Return the [X, Y] coordinate for the center point of the cell that contains the specified text.  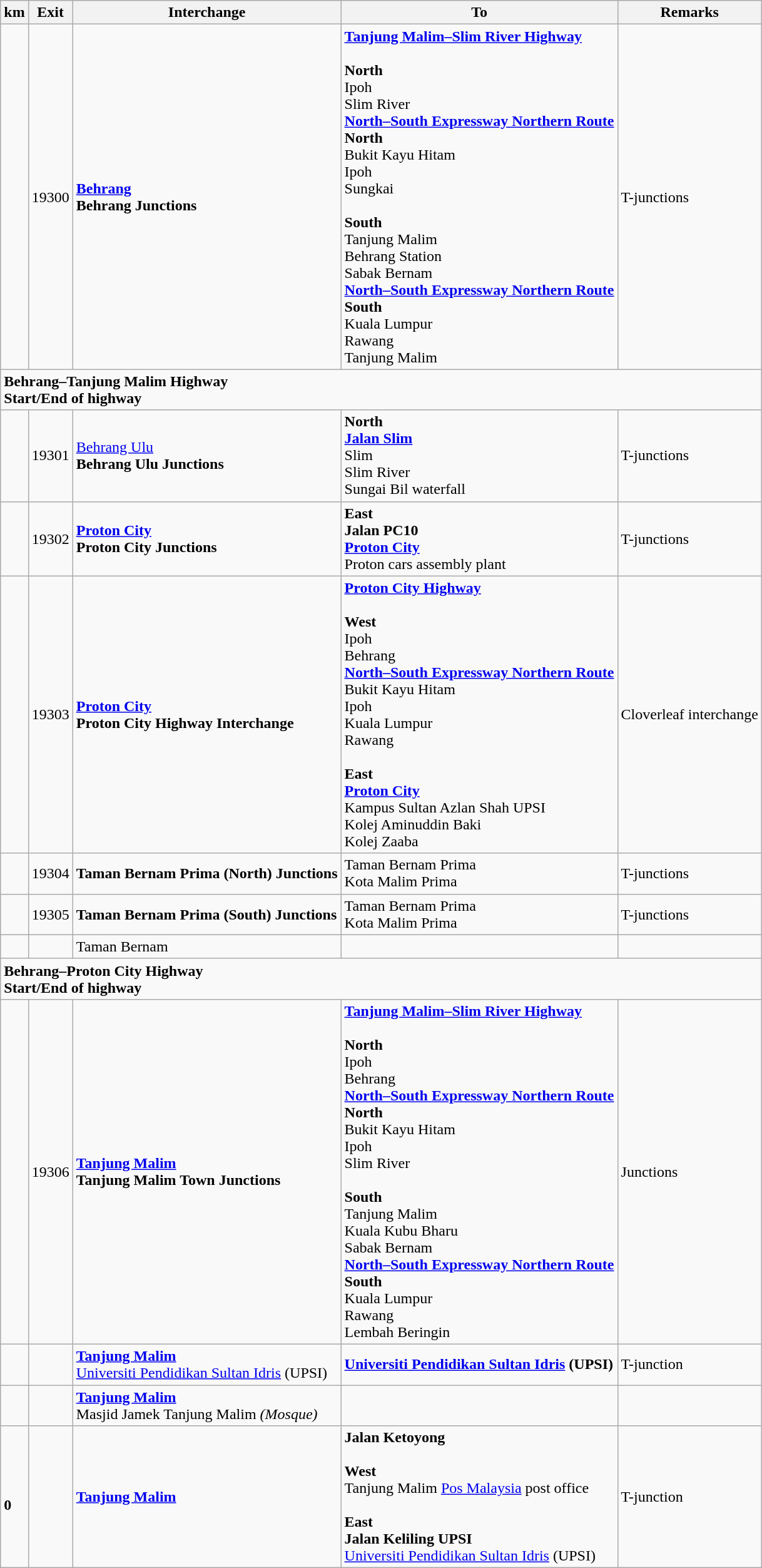
Tanjung MalimUniversiti Pendidikan Sultan Idris (UPSI) [206, 1365]
Taman Bernam Prima (South) Junctions [206, 914]
Exit [50, 13]
Proton CityProton City Junctions [206, 538]
Tanjung MalimMasjid Jamek Tanjung Malim (Mosque) [206, 1405]
Cloverleaf interchange [689, 715]
Taman Bernam [206, 946]
North Jalan SlimSlimSlim RiverSungai Bil waterfall [479, 456]
19305 [50, 914]
km [14, 13]
19306 [50, 1172]
Interchange [206, 13]
Behrang–Proton City HighwayStart/End of highway [382, 979]
Behrang–Tanjung Malim HighwayStart/End of highway [382, 389]
19302 [50, 538]
Universiti Pendidikan Sultan Idris (UPSI) [479, 1365]
To [479, 13]
BehrangBehrang Junctions [206, 197]
0 [14, 1497]
Junctions [689, 1172]
Tanjung Malim [206, 1497]
19303 [50, 715]
Tanjung MalimTanjung Malim Town Junctions [206, 1172]
Jalan KetoyongWestTanjung Malim Pos Malaysia post officeEastJalan Keliling UPSIUniversiti Pendidikan Sultan Idris (UPSI) [479, 1497]
Taman Bernam Prima (North) Junctions [206, 874]
19301 [50, 456]
19300 [50, 197]
Proton CityProton City Highway Interchange [206, 715]
Behrang UluBehrang Ulu Junctions [206, 456]
EastJalan PC10Proton CityProton cars assembly plant [479, 538]
Remarks [689, 13]
19304 [50, 874]
